Determine the [x, y] coordinate at the center of the cell enclosing the given text.  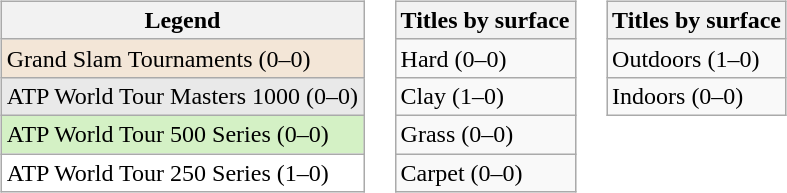
Hard (0–0) [485, 58]
Clay (1–0) [485, 96]
ATP World Tour Masters 1000 (0–0) [182, 96]
ATP World Tour 250 Series (1–0) [182, 173]
Grand Slam Tournaments (0–0) [182, 58]
Carpet (0–0) [485, 173]
Legend [182, 20]
ATP World Tour 500 Series (0–0) [182, 134]
Grass (0–0) [485, 134]
Outdoors (1–0) [697, 58]
Indoors (0–0) [697, 96]
